Return [x, y] of the center of cell containing provided text 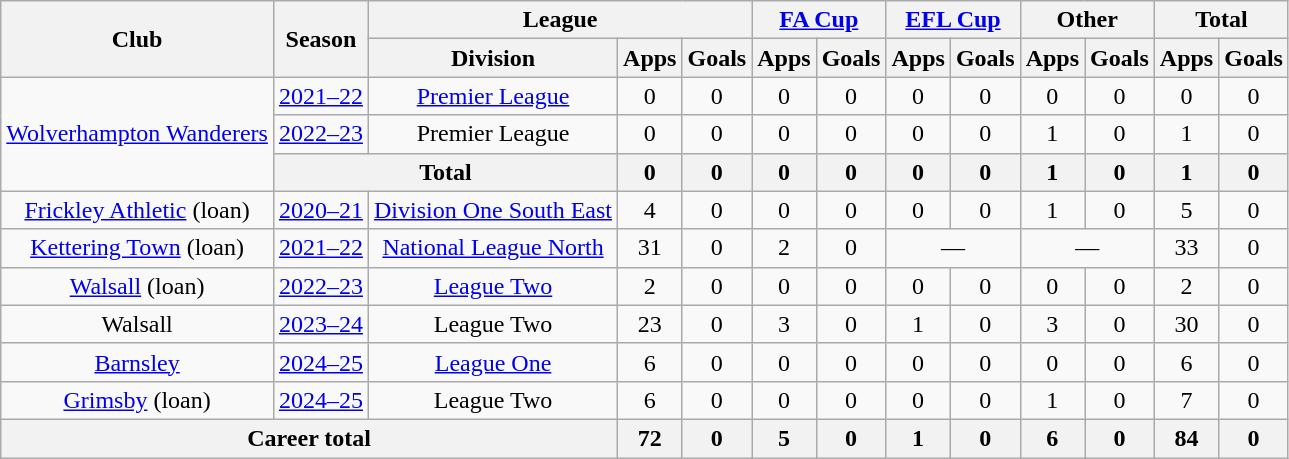
Division [492, 58]
2023–24 [320, 324]
Grimsby (loan) [138, 400]
League One [492, 362]
Kettering Town (loan) [138, 248]
Frickley Athletic (loan) [138, 210]
4 [650, 210]
National League North [492, 248]
EFL Cup [953, 20]
Other [1087, 20]
Career total [310, 438]
Wolverhampton Wanderers [138, 134]
23 [650, 324]
League [560, 20]
Barnsley [138, 362]
Club [138, 39]
FA Cup [819, 20]
7 [1186, 400]
31 [650, 248]
Walsall (loan) [138, 286]
2020–21 [320, 210]
84 [1186, 438]
Season [320, 39]
72 [650, 438]
Division One South East [492, 210]
33 [1186, 248]
Walsall [138, 324]
30 [1186, 324]
